Search for the cell housing the specified text and yield its [x, y] center coordinate. 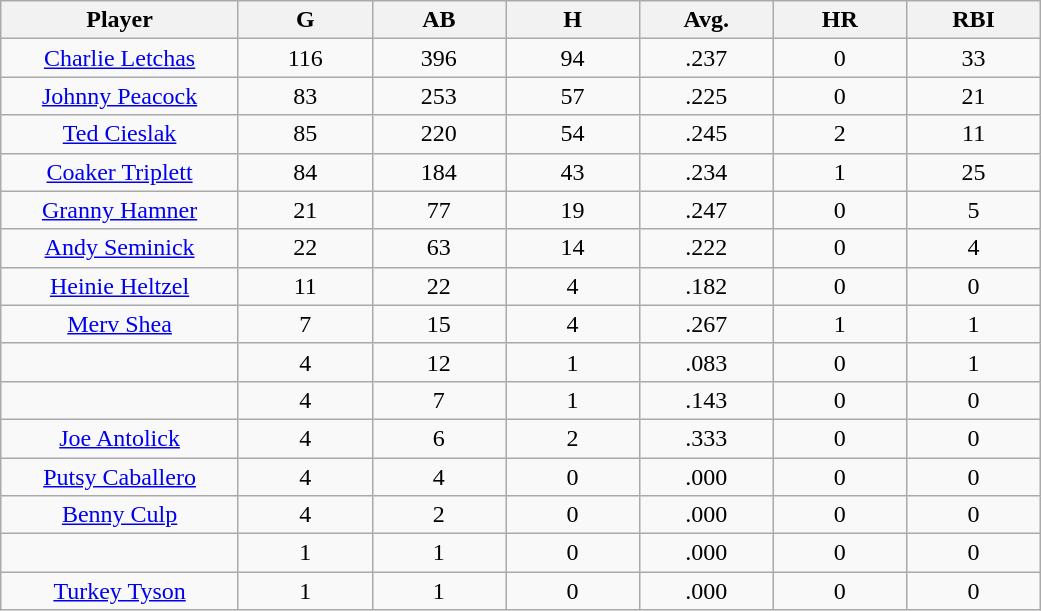
6 [439, 438]
Coaker Triplett [120, 172]
.245 [706, 134]
25 [974, 172]
.182 [706, 286]
HR [840, 20]
.267 [706, 324]
253 [439, 96]
.083 [706, 362]
.225 [706, 96]
.143 [706, 400]
84 [305, 172]
Avg. [706, 20]
.333 [706, 438]
Granny Hamner [120, 210]
14 [573, 248]
Ted Cieslak [120, 134]
15 [439, 324]
94 [573, 58]
Andy Seminick [120, 248]
83 [305, 96]
54 [573, 134]
H [573, 20]
43 [573, 172]
.222 [706, 248]
Heinie Heltzel [120, 286]
85 [305, 134]
57 [573, 96]
184 [439, 172]
RBI [974, 20]
5 [974, 210]
63 [439, 248]
Putsy Caballero [120, 477]
116 [305, 58]
AB [439, 20]
.247 [706, 210]
12 [439, 362]
G [305, 20]
19 [573, 210]
Joe Antolick [120, 438]
Turkey Tyson [120, 591]
396 [439, 58]
Charlie Letchas [120, 58]
.234 [706, 172]
Merv Shea [120, 324]
.237 [706, 58]
Johnny Peacock [120, 96]
77 [439, 210]
Benny Culp [120, 515]
Player [120, 20]
33 [974, 58]
220 [439, 134]
